Return the [X, Y] coordinate for the center point of the cell that contains the specified text.  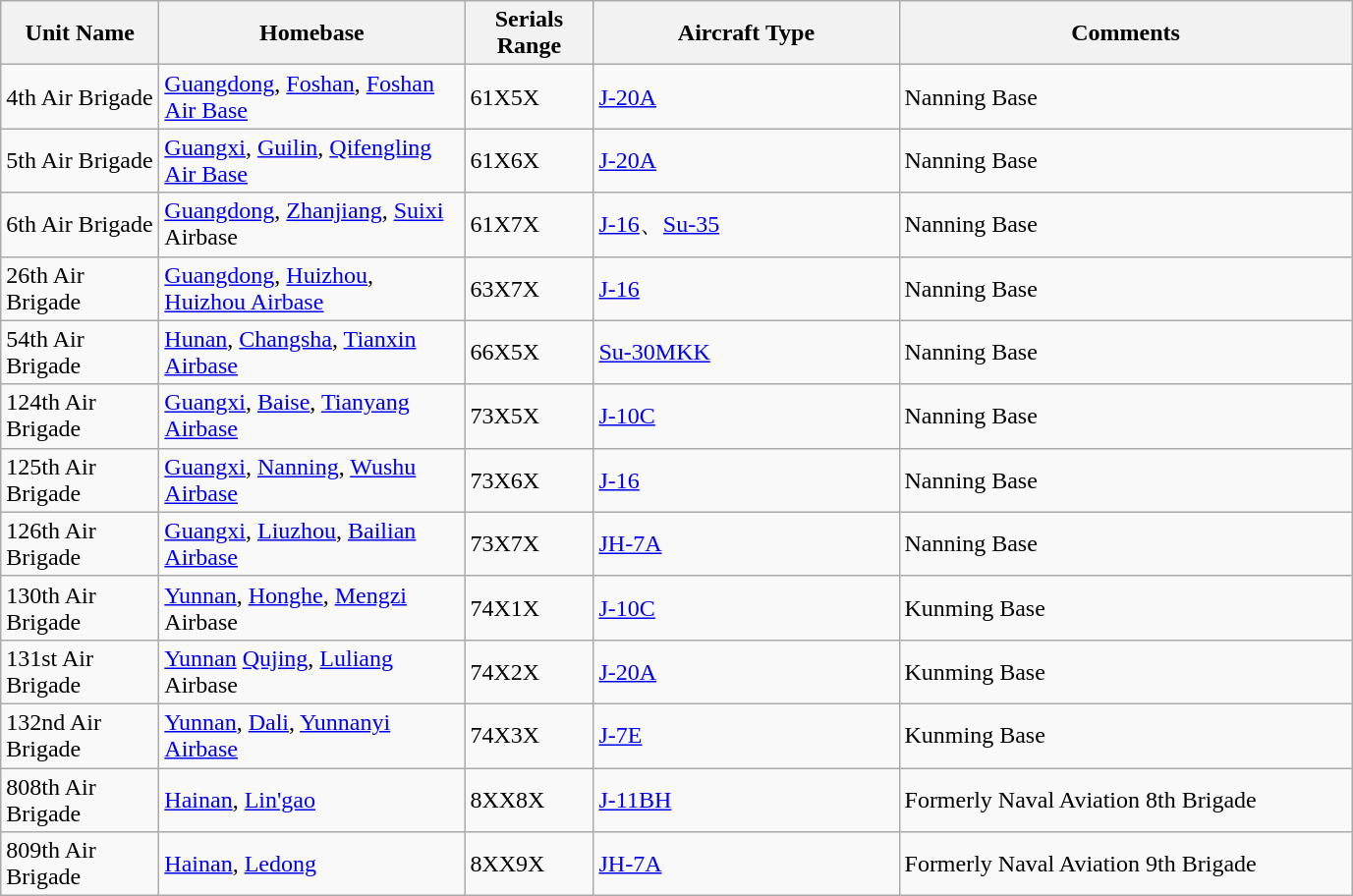
Guangxi, Baise, Tianyang Airbase [312, 417]
124th Air Brigade [81, 417]
74X1X [529, 607]
6th Air Brigade [81, 224]
125th Air Brigade [81, 479]
130th Air Brigade [81, 607]
61X6X [529, 161]
5th Air Brigade [81, 161]
Aircraft Type [747, 33]
8XX8X [529, 800]
809th Air Brigade [81, 865]
26th Air Brigade [81, 289]
74X3X [529, 735]
J-7E [747, 735]
Yunnan Qujing, Luliang Airbase [312, 672]
63X7X [529, 289]
4th Air Brigade [81, 96]
Yunnan, Dali, Yunnanyi Airbase [312, 735]
808th Air Brigade [81, 800]
Yunnan, Honghe, Mengzi Airbase [312, 607]
66X5X [529, 352]
Guangdong, Huizhou, Huizhou Airbase [312, 289]
8XX9X [529, 865]
Su-30MKK [747, 352]
Unit Name [81, 33]
126th Air Brigade [81, 544]
131st Air Brigade [81, 672]
61X7X [529, 224]
Homebase [312, 33]
Hunan, Changsha, Tianxin Airbase [312, 352]
132nd Air Brigade [81, 735]
Guangdong, Foshan, Foshan Air Base [312, 96]
Comments [1126, 33]
J-16、Su-35 [747, 224]
Guangxi, Nanning, Wushu Airbase [312, 479]
Formerly Naval Aviation 8th Brigade [1126, 800]
54th Air Brigade [81, 352]
Guangxi, Guilin, Qifengling Air Base [312, 161]
Guangdong, Zhanjiang, Suixi Airbase [312, 224]
Hainan, Lin'gao [312, 800]
73X6X [529, 479]
73X7X [529, 544]
73X5X [529, 417]
Serials Range [529, 33]
J-11BH [747, 800]
Formerly Naval Aviation 9th Brigade [1126, 865]
Hainan, Ledong [312, 865]
74X2X [529, 672]
61X5X [529, 96]
Guangxi, Liuzhou, Bailian Airbase [312, 544]
